Search for the cell housing the specified text and yield its (x, y) center coordinate. 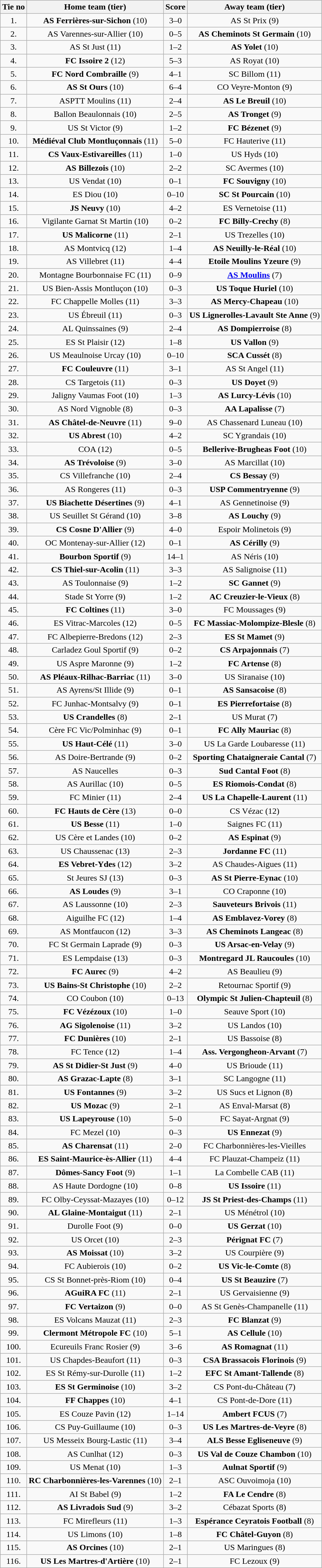
US Fontannes (9) (95, 1092)
63. (13, 851)
18. (13, 248)
FC Bézenet (9) (254, 127)
67. (13, 905)
64. (13, 864)
US Ménétrol (10) (254, 1213)
AC Creuzier-le-Vieux (8) (254, 597)
Score (175, 7)
Olympic St Julien-Chapteuil (8) (254, 998)
US Trezelles (10) (254, 235)
Cébazat Sports (8) (254, 1507)
FC Hauts de Cère (13) (95, 811)
AS Châtel-de-Neuvre (11) (95, 422)
34. (13, 462)
109. (13, 1467)
AS Laussonne (10) (95, 905)
AS St Angel (11) (254, 369)
FC Châtel-Guyon (8) (254, 1534)
AS Doire-Bertrande (9) (95, 757)
2–5 (175, 114)
US Les Martres-de-Veyre (8) (254, 1427)
Ecureuils Franc Rosier (9) (95, 1347)
FC Aurec (9) (95, 971)
US Malicorne (11) (95, 235)
8. (13, 114)
40. (13, 543)
US Landos (10) (254, 1025)
ES Pierrefortaise (8) (254, 704)
114. (13, 1534)
AS Louchy (9) (254, 516)
108. (13, 1454)
FC Couleuvre (11) (95, 369)
3–6 (175, 1347)
OC Montenay-sur-Allier (12) (95, 543)
20. (13, 275)
98. (13, 1320)
US Lapeyrouse (10) (95, 1119)
24. (13, 328)
JS St Priest-des-Champs (11) (254, 1199)
US Chaussenac (13) (95, 851)
57. (13, 770)
44. (13, 597)
AS Aurillac (10) (95, 784)
St Jeures SJ (13) (95, 878)
FC Ally Mauriac (8) (254, 730)
2–0 (175, 1146)
Etoile Moulins Yzeure (9) (254, 262)
US La Chapelle-Laurent (11) (254, 797)
58. (13, 784)
Espérance Ceyratois Football (8) (254, 1521)
14. (13, 195)
1–14 (175, 1413)
US Doyet (9) (254, 382)
AGuiRA FC (11) (95, 1293)
71. (13, 958)
0–8 (175, 1186)
39. (13, 529)
AS Ayrens/St Illide (9) (95, 690)
3–8 (175, 516)
Bourbon Sportif (9) (95, 556)
ES Couze Pavin (12) (95, 1413)
13. (13, 181)
AS Yolet (10) (254, 47)
42. (13, 569)
Dômes-Sancy Foot (9) (95, 1172)
US Biachette Désertines (9) (95, 503)
US Besse (11) (95, 824)
ES St Plaisir (12) (95, 342)
AL Quinssaines (9) (95, 328)
Ambert FCUS (7) (254, 1413)
US Maringues (8) (254, 1548)
33. (13, 449)
CS Targetois (11) (95, 382)
AS Cunlhat (12) (95, 1454)
85. (13, 1146)
ES St Germinoise (10) (95, 1387)
SC Billom (11) (254, 74)
USP Commentryenne (9) (254, 489)
US Vic-le-Comte (8) (254, 1266)
AS Cellule (10) (254, 1333)
AS Montfaucon (12) (95, 931)
La Combelle CAB (11) (254, 1172)
AS Dompierroise (8) (254, 328)
Montagne Bourbonnaise FC (11) (95, 275)
94. (13, 1266)
93. (13, 1253)
SC Avermes (10) (254, 168)
AS Rongeres (11) (95, 489)
45. (13, 610)
43. (13, 583)
AI St Babel (9) (95, 1494)
CS Vaux-Estivareilles (11) (95, 154)
US St Beauzire (7) (254, 1280)
FC Sayat-Argnat (9) (254, 1119)
ASC Ouvoimoja (10) (254, 1481)
52. (13, 704)
AS St Ours (10) (95, 87)
AS Trévoloise (9) (95, 462)
AS St Just (11) (95, 47)
2. (13, 34)
FC Dunières (10) (95, 1039)
CS Vézac (12) (254, 811)
35. (13, 476)
CS Cosne D'Allier (9) (95, 529)
FC Coltines (11) (95, 610)
75. (13, 1012)
36. (13, 489)
Médiéval Club Montluçonnais (11) (95, 141)
Durolle Foot (9) (95, 1226)
Espoir Molinetois (9) (254, 529)
83. (13, 1119)
49. (13, 663)
41. (13, 556)
US Gerzat (10) (254, 1226)
84. (13, 1132)
US Hyds (10) (254, 154)
116. (13, 1561)
31. (13, 422)
AS Montvicq (12) (95, 248)
96. (13, 1293)
FC Hauterive (11) (254, 141)
FC Albepierre-Bredons (12) (95, 637)
US Meaulnoise Urcay (10) (95, 355)
AS Loudes (9) (95, 891)
78. (13, 1052)
AS St Genès-Champanelle (11) (254, 1306)
AS Orcines (10) (95, 1548)
US Issoire (11) (254, 1186)
30. (13, 409)
FC Massiac-Molompize-Blesle (8) (254, 623)
5–3 (175, 61)
90. (13, 1213)
6. (13, 87)
99. (13, 1333)
US Limons (10) (95, 1534)
AS Chaudes-Aigues (11) (254, 864)
54. (13, 730)
25. (13, 342)
US La Garde Loubaresse (11) (254, 744)
Home team (tier) (95, 7)
15. (13, 208)
CS Puy-Guillaume (10) (95, 1427)
9–0 (175, 422)
ES St Rémy-sur-Durolle (11) (95, 1373)
50. (13, 677)
4. (13, 61)
87. (13, 1172)
86. (13, 1159)
JS Neuvy (10) (95, 208)
28. (13, 382)
US Bien-Assis Montluçon (10) (95, 288)
ES Lempdaise (13) (95, 958)
FC Olby-Ceyssat-Mazayes (10) (95, 1199)
Away team (tier) (254, 7)
US Brioude (11) (254, 1065)
AA Lapalisse (7) (254, 409)
CO Veyre-Monton (9) (254, 87)
US Ennezat (9) (254, 1132)
FC Plauzat-Champeiz (11) (254, 1159)
ES Vitrac-Marcoles (12) (95, 623)
3–4 (175, 1440)
US Sucs et Lignon (8) (254, 1092)
102. (13, 1373)
Sporting Chataigneraie Cantal (7) (254, 757)
Ass. Vergongheon-Arvant (7) (254, 1052)
Clermont Métropole FC (10) (95, 1333)
FA Le Cendre (8) (254, 1494)
AS Romagnat (11) (254, 1347)
22. (13, 302)
Sauveteurs Brivois (11) (254, 905)
14–1 (175, 556)
US Crandelles (8) (95, 717)
Aulnat Sportif (9) (254, 1467)
AS Cheminots St Germain (10) (254, 34)
SC St Pourcain (10) (254, 195)
32. (13, 436)
AS Marcillat (10) (254, 462)
US Haut-Célé (11) (95, 744)
95. (13, 1280)
Jaligny Vaumas Foot (10) (95, 396)
ES St Mamet (9) (254, 637)
US Arsac-en-Velay (9) (254, 945)
US Vallon (9) (254, 342)
Retournac Sportif (9) (254, 985)
FC Artense (8) (254, 663)
AS Chassenard Luneau (10) (254, 422)
US St Victor (9) (95, 127)
EFC St Amant-Tallende (8) (254, 1373)
FC St Germain Laprade (9) (95, 945)
US Siranaise (10) (254, 677)
ES Saint-Maurice-ès-Allier (11) (95, 1159)
106. (13, 1427)
59. (13, 797)
77. (13, 1039)
AS Sansacoise (8) (254, 690)
AS Enval-Marsat (8) (254, 1106)
FC Aubierois (10) (95, 1266)
US Menat (10) (95, 1467)
Seauve Sport (10) (254, 1012)
Pérignat FC (7) (254, 1239)
AS St Didier-St Just (9) (95, 1065)
112. (13, 1507)
105. (13, 1413)
AS Cheminots Langeac (8) (254, 931)
US Cère et Landes (10) (95, 838)
FC Nord Combraille (9) (95, 74)
US Ébreuil (11) (95, 315)
68. (13, 918)
81. (13, 1092)
CS Arpajonnais (7) (254, 650)
38. (13, 516)
16. (13, 221)
92. (13, 1239)
89. (13, 1199)
AS Naucelles (95, 770)
CO Coubon (10) (95, 998)
FC Charbonnières-les-Vieilles (254, 1146)
60. (13, 811)
Tie no (13, 7)
ES Volcans Mauzat (11) (95, 1320)
CS St Bonnet-près-Riom (10) (95, 1280)
US Bains-St Christophe (10) (95, 985)
70. (13, 945)
65. (13, 878)
CS Bessay (9) (254, 476)
1–1 (175, 1172)
AS Lurcy-Lévis (10) (254, 396)
91. (13, 1226)
62. (13, 838)
AS Charensat (11) (95, 1146)
AS St Pierre-Eynac (10) (254, 878)
ES Vebret-Ydes (12) (95, 864)
CS Villefranche (10) (95, 476)
US Courpière (9) (254, 1253)
69. (13, 931)
0–9 (175, 275)
74. (13, 998)
9. (13, 127)
17. (13, 235)
AS Ferrières-sur-Sichon (10) (95, 20)
SC Ygrandais (10) (254, 436)
5–1 (175, 1333)
29. (13, 396)
56. (13, 757)
Aiguilhe FC (12) (95, 918)
FC Blanzat (9) (254, 1320)
0–13 (175, 998)
115. (13, 1548)
AS Nord Vignoble (8) (95, 409)
ASPTT Moulins (11) (95, 101)
COA (12) (95, 449)
ES Riomois-Condat (8) (254, 784)
79. (13, 1065)
AS Pléaux-Rilhac-Barriac (11) (95, 677)
FC Chappelle Molles (11) (95, 302)
AS Cérilly (9) (254, 543)
ES Diou (10) (95, 195)
AS Toulonnaise (9) (95, 583)
Sud Cantal Foot (8) (254, 770)
Carladez Goul Sportif (9) (95, 650)
66. (13, 891)
110. (13, 1481)
ALS Besse Egliseneuve (9) (254, 1440)
FC Lezoux (9) (254, 1561)
RC Charbonnières-les-Varennes (10) (95, 1481)
107. (13, 1440)
7. (13, 101)
AS Espinat (9) (254, 838)
FC Mezel (10) (95, 1132)
US Seuillet St Gérand (10) (95, 516)
AS Livradois Sud (9) (95, 1507)
AS Le Breuil (10) (254, 101)
AS Emblavez-Vorey (8) (254, 918)
11. (13, 154)
82. (13, 1106)
1. (13, 20)
FC Moussages (9) (254, 610)
27. (13, 369)
US Chapdes-Beaufort (11) (95, 1360)
6–4 (175, 87)
10. (13, 141)
FC Vézézoux (10) (95, 1012)
US Mozac (9) (95, 1106)
ES Vernetoise (11) (254, 208)
AS Royat (10) (254, 61)
104. (13, 1400)
CS Pont-de-Dore (11) (254, 1400)
AS Salignoise (11) (254, 569)
FC Tence (12) (95, 1052)
12. (13, 168)
AS Gennetinoise (9) (254, 503)
37. (13, 503)
FC Junhac-Montsalvy (9) (95, 704)
AS Moissat (10) (95, 1253)
US Orcet (10) (95, 1239)
SCA Cussét (8) (254, 355)
FC Issoire 2 (12) (95, 61)
48. (13, 650)
US Val de Couze Chambon (10) (254, 1454)
53. (13, 717)
5. (13, 74)
SC Gannet (9) (254, 583)
Jordanne FC (11) (254, 851)
AS Néris (10) (254, 556)
73. (13, 985)
Ballon Beaulonnais (10) (95, 114)
26. (13, 355)
US Aspre Maronne (9) (95, 663)
US Lignerolles-Lavault Ste Anne (9) (254, 315)
103. (13, 1387)
76. (13, 1025)
0–12 (175, 1199)
51. (13, 690)
AS St Prix (9) (254, 20)
CS Pont-du-Château (7) (254, 1387)
Bellerive-Brugheas Foot (10) (254, 449)
72. (13, 971)
21. (13, 288)
88. (13, 1186)
101. (13, 1360)
FC Vertaizon (9) (95, 1306)
US Messeix Bourg-Lastic (11) (95, 1440)
97. (13, 1306)
AS Varennes-sur-Allier (10) (95, 34)
US Gervaisienne (9) (254, 1293)
US Toque Huriel (10) (254, 288)
19. (13, 262)
CO Craponne (10) (254, 891)
SC Langogne (11) (254, 1079)
100. (13, 1347)
AS Grazac-Lapte (8) (95, 1079)
US Les Martres-d'Artière (10) (95, 1561)
FC Billy-Crechy (8) (254, 221)
US Bassoise (8) (254, 1039)
AS Neuilly-le-Réal (10) (254, 248)
AS Moulins (7) (254, 275)
AS Tronget (9) (254, 114)
FC Souvigny (10) (254, 181)
AS Mercy-Chapeau (10) (254, 302)
80. (13, 1079)
46. (13, 623)
AG Sigolenoise (11) (95, 1025)
US Abrest (10) (95, 436)
AS Villebret (11) (95, 262)
61. (13, 824)
AS Haute Dordogne (10) (95, 1186)
Cère FC Vic/Polminhac (9) (95, 730)
FF Chappes (10) (95, 1400)
AS Beaulieu (9) (254, 971)
FC Mirefleurs (11) (95, 1521)
CS Thiel-sur-Acolin (11) (95, 569)
Vigilante Garnat St Martin (10) (95, 221)
23. (13, 315)
Stade St Yorre (9) (95, 597)
113. (13, 1521)
Montregard JL Raucoules (10) (254, 958)
111. (13, 1494)
US Vendat (10) (95, 181)
US Murat (7) (254, 717)
47. (13, 637)
Saignes FC (11) (254, 824)
CSA Brassacois Florinois (9) (254, 1360)
AL Glaine-Montaigut (11) (95, 1213)
0–4 (175, 1280)
AS Billezois (10) (95, 168)
55. (13, 744)
FC Minier (11) (95, 797)
3. (13, 47)
